For the text-containing cell, return its midpoint in (X, Y) coordinate format. 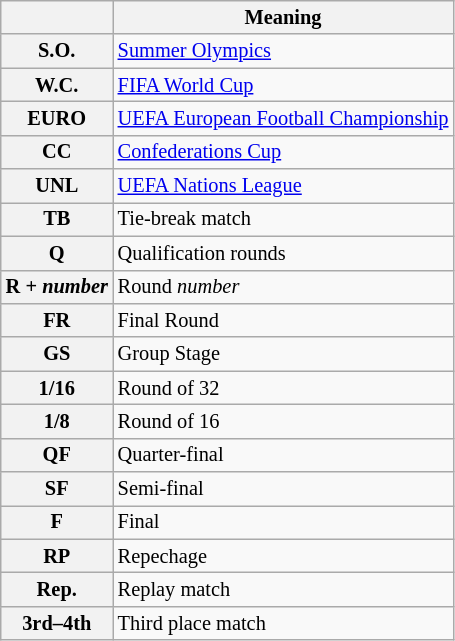
W.C. (57, 85)
Confederations Cup (284, 152)
RP (57, 556)
SF (57, 489)
FIFA World Cup (284, 85)
Semi-final (284, 489)
Round of 32 (284, 388)
1/16 (57, 388)
Round number (284, 287)
Rep. (57, 589)
Repechage (284, 556)
F (57, 522)
CC (57, 152)
Q (57, 253)
UNL (57, 186)
3rd–4th (57, 623)
1/8 (57, 421)
GS (57, 354)
Qualification rounds (284, 253)
QF (57, 455)
EURO (57, 118)
TB (57, 219)
Quarter-final (284, 455)
Replay match (284, 589)
S.O. (57, 51)
Group Stage (284, 354)
Final Round (284, 320)
R + number (57, 287)
UEFA Nations League (284, 186)
UEFA European Football Championship (284, 118)
Meaning (284, 17)
Final (284, 522)
Third place match (284, 623)
Round of 16 (284, 421)
Tie-break match (284, 219)
Summer Olympics (284, 51)
FR (57, 320)
